Detect which cell encompasses the target text, then output its [x, y] center coordinate. 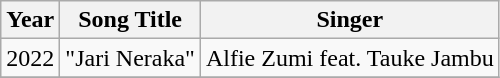
Alfie Zumi feat. Tauke Jambu [350, 58]
Singer [350, 20]
Song Title [130, 20]
Year [30, 20]
2022 [30, 58]
"Jari Neraka" [130, 58]
